Locate the cell with the specified text and output its (x, y) center coordinate. 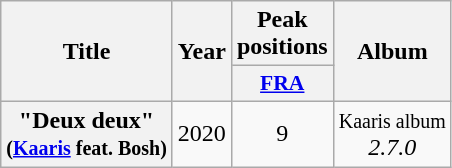
Title (87, 52)
Year (202, 52)
Kaaris album2.7.0 (392, 134)
9 (282, 134)
FRA (282, 84)
"Deux deux"(Kaaris feat. Bosh) (87, 134)
Peak positions (282, 34)
2020 (202, 134)
Album (392, 52)
